Detect which cell encompasses the target text, then output its [x, y] center coordinate. 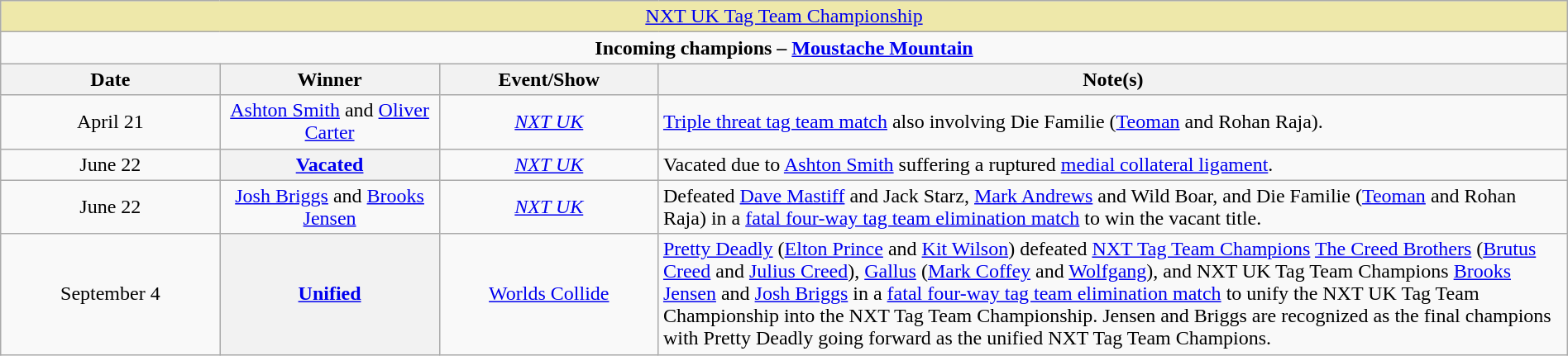
Vacated due to Ashton Smith suffering a ruptured medial collateral ligament. [1113, 164]
Worlds Collide [549, 294]
Incoming champions – Moustache Mountain [784, 48]
Date [111, 79]
April 21 [111, 122]
Vacated [329, 164]
Ashton Smith and Oliver Carter [329, 122]
Event/Show [549, 79]
Unified [329, 294]
Josh Briggs and Brooks Jensen [329, 206]
Note(s) [1113, 79]
Winner [329, 79]
NXT UK Tag Team Championship [784, 17]
September 4 [111, 294]
Triple threat tag team match also involving Die Familie (Teoman and Rohan Raja). [1113, 122]
